Extract the (X, Y) coordinate from the center of the cell holding the provided text.  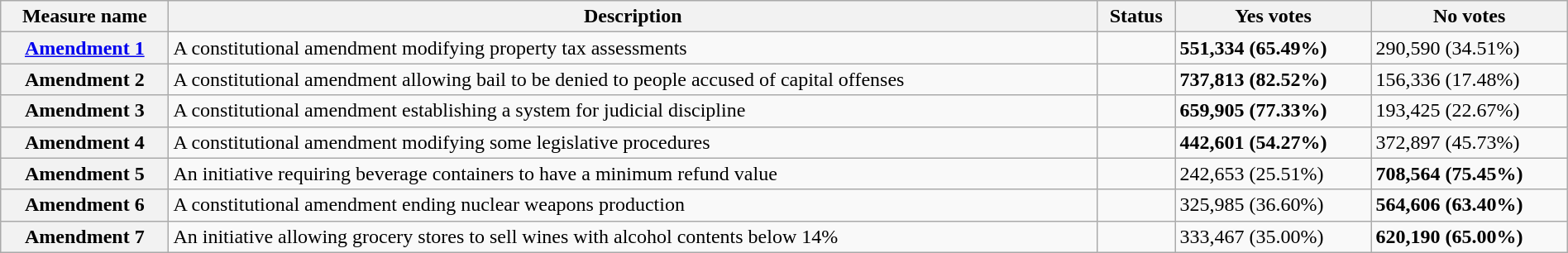
An initiative allowing grocery stores to sell wines with alcohol contents below 14% (633, 236)
372,897 (45.73%) (1469, 142)
333,467 (35.00%) (1274, 236)
737,813 (82.52%) (1274, 79)
Amendment 4 (84, 142)
A constitutional amendment modifying property tax assessments (633, 48)
Amendment 6 (84, 205)
708,564 (75.45%) (1469, 174)
Amendment 7 (84, 236)
Amendment 5 (84, 174)
242,653 (25.51%) (1274, 174)
193,425 (22.67%) (1469, 111)
564,606 (63.40%) (1469, 205)
Amendment 2 (84, 79)
Status (1136, 17)
442,601 (54.27%) (1274, 142)
A constitutional amendment allowing bail to be denied to people accused of capital offenses (633, 79)
325,985 (36.60%) (1274, 205)
Amendment 1 (84, 48)
620,190 (65.00%) (1469, 236)
Yes votes (1274, 17)
659,905 (77.33%) (1274, 111)
Description (633, 17)
Measure name (84, 17)
No votes (1469, 17)
An initiative requiring beverage containers to have a minimum refund value (633, 174)
Amendment 3 (84, 111)
290,590 (34.51%) (1469, 48)
551,334 (65.49%) (1274, 48)
A constitutional amendment ending nuclear weapons production (633, 205)
156,336 (17.48%) (1469, 79)
A constitutional amendment establishing a system for judicial discipline (633, 111)
A constitutional amendment modifying some legislative procedures (633, 142)
